Provide the (x, y) coordinate of the cell's center where the given text is located.  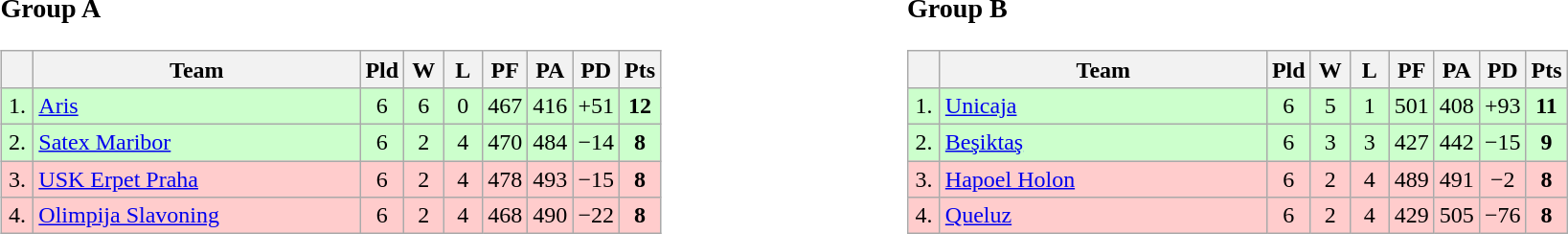
11 (1546, 105)
5 (1329, 105)
484 (550, 143)
9 (1546, 143)
491 (1456, 179)
+51 (596, 105)
−22 (596, 216)
0 (464, 105)
Unicaja (1103, 105)
505 (1456, 216)
429 (1412, 216)
Satex Maribor (197, 143)
442 (1456, 143)
Beşiktaş (1103, 143)
Olimpija Slavoning (197, 216)
478 (506, 179)
467 (506, 105)
−14 (596, 143)
493 (550, 179)
489 (1412, 179)
Queluz (1103, 216)
USK Erpet Praha (197, 179)
1 (1370, 105)
470 (506, 143)
Aris (197, 105)
427 (1412, 143)
+93 (1502, 105)
−2 (1502, 179)
416 (550, 105)
468 (506, 216)
−76 (1502, 216)
501 (1412, 105)
12 (640, 105)
Hapoel Holon (1103, 179)
408 (1456, 105)
490 (550, 216)
